Capture the cell that displays the provided text and extract its [x, y] central coordinate. 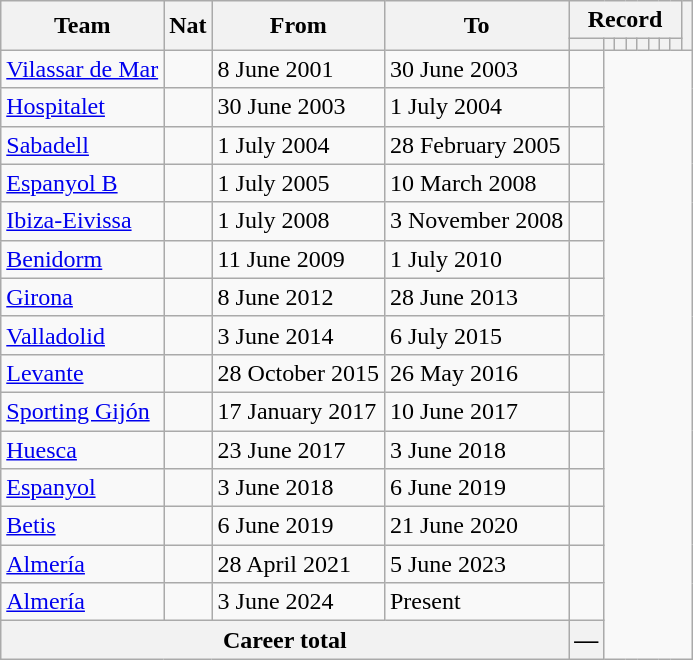
Sabadell [82, 145]
6 July 2015 [476, 335]
5 June 2023 [476, 564]
To [476, 26]
Valladolid [82, 335]
8 June 2001 [298, 69]
Nat [188, 26]
1 July 2005 [298, 183]
Girona [82, 297]
26 May 2016 [476, 373]
Present [476, 602]
Vilassar de Mar [82, 69]
28 April 2021 [298, 564]
Ibiza-Eivissa [82, 221]
From [298, 26]
8 June 2012 [298, 297]
11 June 2009 [298, 259]
Betis [82, 526]
23 June 2017 [298, 449]
3 June 2014 [298, 335]
21 June 2020 [476, 526]
1 July 2010 [476, 259]
Sporting Gijón [82, 411]
Huesca [82, 449]
17 January 2017 [298, 411]
Team [82, 26]
28 October 2015 [298, 373]
1 July 2008 [298, 221]
28 June 2013 [476, 297]
Espanyol B [82, 183]
— [586, 640]
3 November 2008 [476, 221]
Hospitalet [82, 107]
Espanyol [82, 488]
28 February 2005 [476, 145]
Benidorm [82, 259]
Record [625, 20]
10 June 2017 [476, 411]
10 March 2008 [476, 183]
Levante [82, 373]
Career total [285, 640]
3 June 2024 [298, 602]
